Find where the given text appears and provide that cell's center as [X, Y] coordinate. 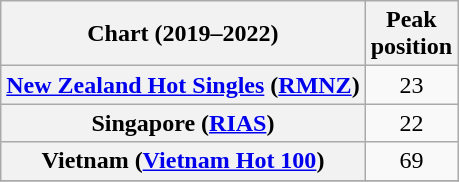
Vietnam (Vietnam Hot 100) [183, 161]
Singapore (RIAS) [183, 123]
Peakposition [411, 34]
Chart (2019–2022) [183, 34]
23 [411, 85]
New Zealand Hot Singles (RMNZ) [183, 85]
69 [411, 161]
22 [411, 123]
